Output the (x, y) coordinate of the center of the cell containing the given text.  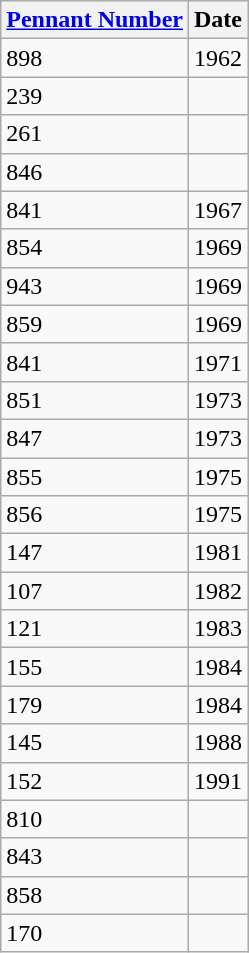
1982 (218, 591)
239 (95, 96)
170 (95, 933)
943 (95, 286)
1991 (218, 781)
1962 (218, 58)
1967 (218, 210)
898 (95, 58)
810 (95, 819)
855 (95, 477)
858 (95, 895)
1981 (218, 553)
179 (95, 705)
121 (95, 629)
1983 (218, 629)
145 (95, 743)
Pennant Number (95, 20)
107 (95, 591)
1988 (218, 743)
147 (95, 553)
Date (218, 20)
846 (95, 172)
1971 (218, 362)
847 (95, 438)
261 (95, 134)
859 (95, 324)
851 (95, 400)
854 (95, 248)
856 (95, 515)
155 (95, 667)
152 (95, 781)
843 (95, 857)
